Find where the given text appears and provide that cell's center as (X, Y) coordinate. 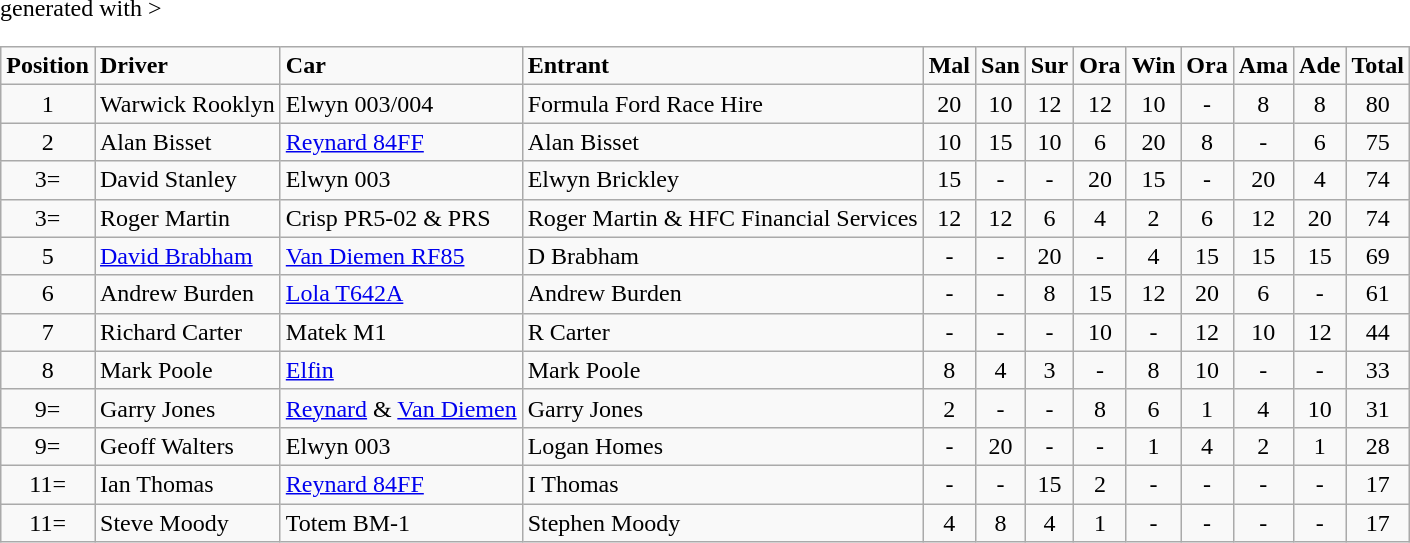
Steve Moody (187, 523)
Formula Ford Race Hire (722, 104)
Mal (949, 66)
Position (48, 66)
Roger Martin & HFC Financial Services (722, 218)
61 (1378, 294)
David Stanley (187, 180)
Stephen Moody (722, 523)
Ade (1320, 66)
D Brabham (722, 256)
Roger Martin (187, 218)
Crisp PR5-02 & PRS (401, 218)
Reynard & Van Diemen (401, 408)
31 (1378, 408)
44 (1378, 332)
7 (48, 332)
Entrant (722, 66)
Warwick Rooklyn (187, 104)
28 (1378, 446)
Win (1154, 66)
Sur (1049, 66)
Totem BM-1 (401, 523)
33 (1378, 370)
Car (401, 66)
Lola T642A (401, 294)
Elfin (401, 370)
69 (1378, 256)
75 (1378, 142)
R Carter (722, 332)
5 (48, 256)
3 (1049, 370)
Van Diemen RF85 (401, 256)
Elwyn Brickley (722, 180)
Ama (1263, 66)
Ian Thomas (187, 484)
80 (1378, 104)
Driver (187, 66)
Logan Homes (722, 446)
Elwyn 003/004 (401, 104)
David Brabham (187, 256)
Richard Carter (187, 332)
Total (1378, 66)
Matek M1 (401, 332)
Geoff Walters (187, 446)
San (1001, 66)
I Thomas (722, 484)
